Pinpoint the cell where the given text exists, returning its [x, y] midpoint coordinate. 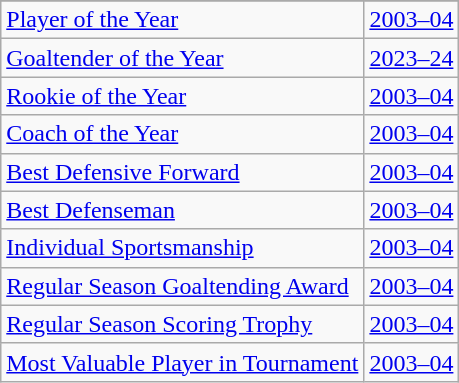
Rookie of the Year [182, 96]
Individual Sportsmanship [182, 248]
Best Defensive Forward [182, 172]
Most Valuable Player in Tournament [182, 362]
Regular Season Scoring Trophy [182, 324]
Player of the Year [182, 20]
2023–24 [412, 58]
Best Defenseman [182, 210]
Goaltender of the Year [182, 58]
Coach of the Year [182, 134]
Regular Season Goaltending Award [182, 286]
